From the cell containing the given text, extract its center point as (x, y) coordinate. 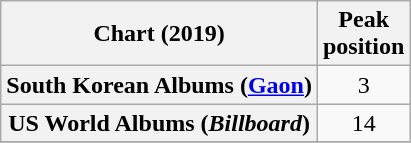
14 (363, 123)
South Korean Albums (Gaon) (160, 85)
Chart (2019) (160, 34)
3 (363, 85)
Peakposition (363, 34)
US World Albums (Billboard) (160, 123)
